Search for the cell housing the specified text and yield its (X, Y) center coordinate. 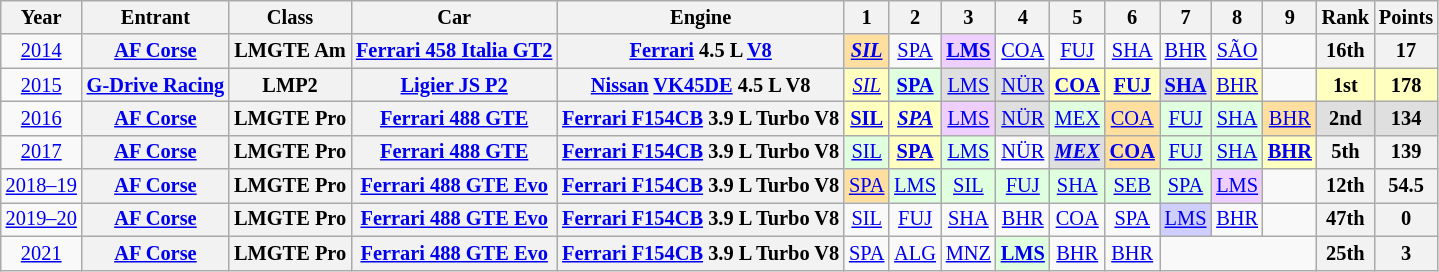
Engine (700, 17)
MNZ (968, 253)
1st (1346, 85)
8 (1237, 17)
2014 (42, 51)
Ligier JS P2 (454, 85)
6 (1132, 17)
2nd (1346, 118)
SEB (1132, 186)
2018–19 (42, 186)
2 (915, 17)
Ferrari 458 Italia GT2 (454, 51)
2015 (42, 85)
Car (454, 17)
1 (866, 17)
12th (1346, 186)
ALG (915, 253)
17 (1406, 51)
7 (1186, 17)
Year (42, 17)
139 (1406, 152)
5th (1346, 152)
2021 (42, 253)
Ferrari 4.5 L V8 (700, 51)
2019–20 (42, 219)
134 (1406, 118)
9 (1290, 17)
2016 (42, 118)
Points (1406, 17)
178 (1406, 85)
Nissan VK45DE 4.5 L V8 (700, 85)
4 (1023, 17)
G-Drive Racing (156, 85)
LMGTE Am (290, 51)
Rank (1346, 17)
0 (1406, 219)
2017 (42, 152)
Entrant (156, 17)
LMP2 (290, 85)
16th (1346, 51)
25th (1346, 253)
Class (290, 17)
5 (1078, 17)
54.5 (1406, 186)
SÃO (1237, 51)
47th (1346, 219)
